Find where the given text appears and provide that cell's center as (x, y) coordinate. 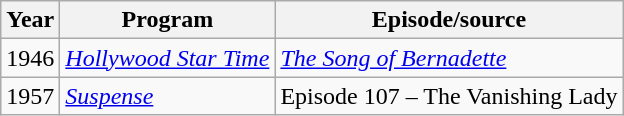
The Song of Bernadette (449, 58)
1946 (30, 58)
Episode/source (449, 20)
Year (30, 20)
Episode 107 – The Vanishing Lady (449, 96)
Suspense (168, 96)
1957 (30, 96)
Hollywood Star Time (168, 58)
Program (168, 20)
